Determine the (X, Y) coordinate at the center of the cell enclosing the given text.  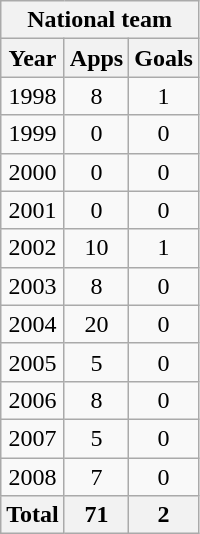
2002 (33, 248)
2004 (33, 324)
Goals (164, 58)
2007 (33, 438)
1999 (33, 134)
National team (100, 20)
7 (96, 477)
10 (96, 248)
2006 (33, 400)
Year (33, 58)
2003 (33, 286)
Apps (96, 58)
71 (96, 515)
2 (164, 515)
20 (96, 324)
Total (33, 515)
1998 (33, 96)
2005 (33, 362)
2000 (33, 172)
2008 (33, 477)
2001 (33, 210)
